Pinpoint the cell where the given text exists, returning its (x, y) midpoint coordinate. 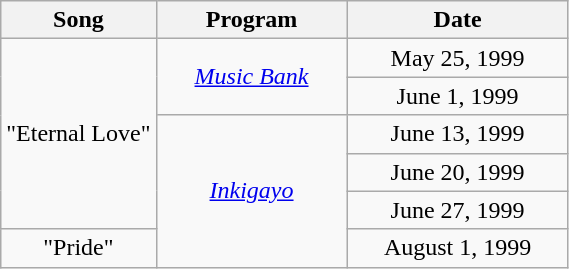
June 1, 1999 (458, 96)
Song (78, 20)
August 1, 1999 (458, 248)
June 27, 1999 (458, 210)
"Eternal Love" (78, 134)
Inkigayo (252, 191)
"Pride" (78, 248)
Music Bank (252, 77)
June 13, 1999 (458, 134)
June 20, 1999 (458, 172)
Date (458, 20)
Program (252, 20)
May 25, 1999 (458, 58)
